Detect which cell encompasses the target text, then output its (X, Y) center coordinate. 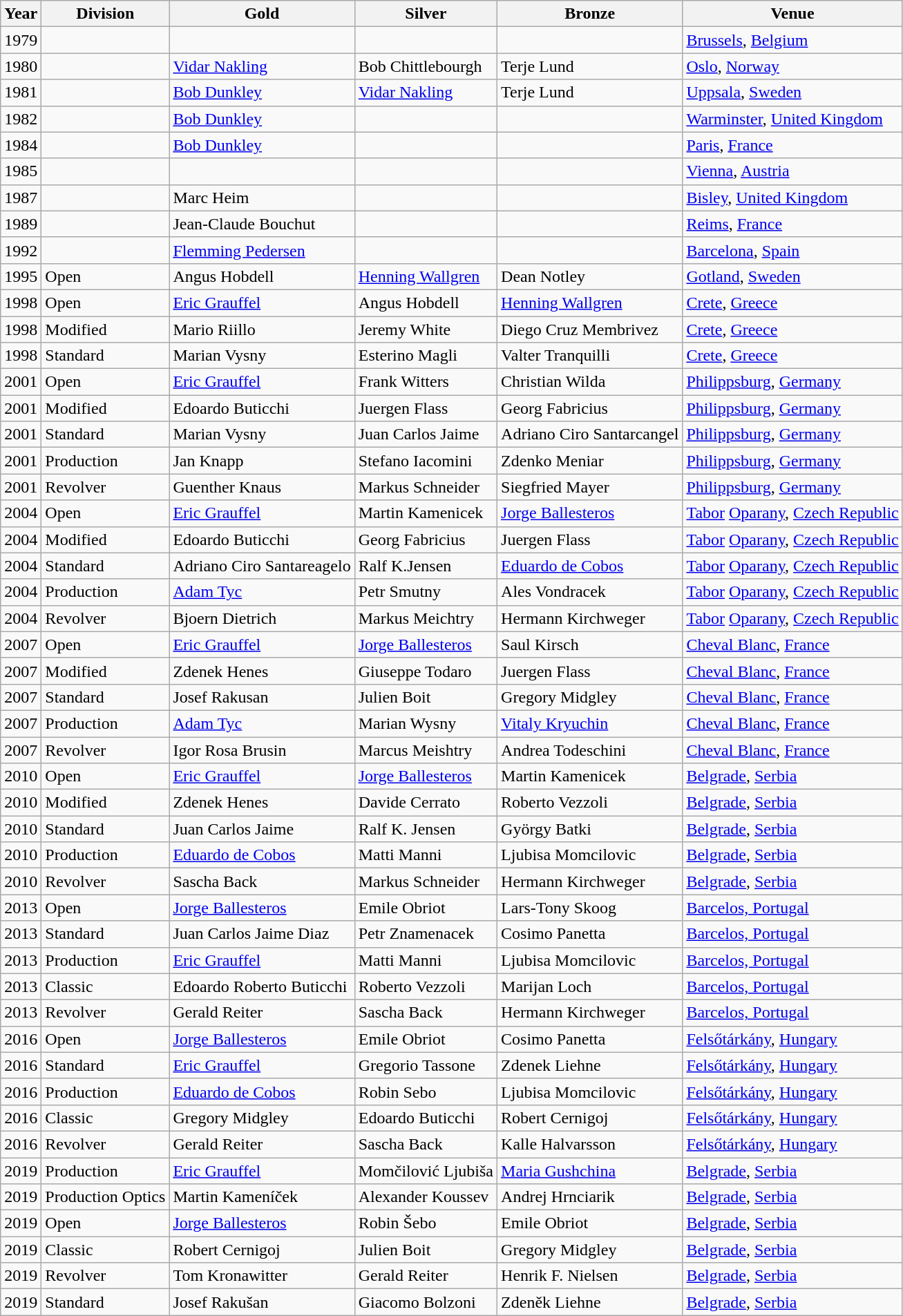
1979 (21, 40)
Robin Sebo (426, 1091)
Vienna, Austria (792, 171)
Mario Riillo (262, 330)
Juan Carlos Jaime Diaz (262, 934)
Gregorio Tassone (426, 1065)
Guenther Knaus (262, 487)
Bisley, United Kingdom (792, 198)
Diego Cruz Membrivez (590, 330)
1980 (21, 66)
Zdeněk Liehne (590, 1302)
1989 (21, 224)
Davide Cerrato (426, 803)
Bronze (590, 14)
György Batki (590, 829)
Robin Šebo (426, 1223)
Year (21, 14)
1984 (21, 145)
1992 (21, 250)
Ales Vondracek (590, 592)
Marcus Meishtry (426, 750)
Marijan Loch (590, 986)
Brussels, Belgium (792, 40)
Maria Gushchina (590, 1171)
1982 (21, 119)
Jeremy White (426, 330)
Andrej Hrnciarik (590, 1197)
Frank Witters (426, 382)
Warminster, United Kingdom (792, 119)
Bob Chittlebourgh (426, 66)
Siegfried Mayer (590, 487)
Petr Smutny (426, 592)
Edoardo Roberto Buticchi (262, 986)
Andrea Todeschini (590, 750)
Saul Kirsch (590, 645)
Giuseppe Todaro (426, 671)
Vitaly Kryuchin (590, 723)
Tom Kronawitter (262, 1276)
Momčilović Ljubiša (426, 1171)
Valter Tranquilli (590, 356)
Lars-Tony Skoog (590, 908)
Josef Rakušan (262, 1302)
Bjoern Dietrich (262, 618)
Stefano Iacomini (426, 461)
Gold (262, 14)
Jan Knapp (262, 461)
Oslo, Norway (792, 66)
Petr Znamenacek (426, 934)
Ralf K. Jensen (426, 829)
Esterino Magli (426, 356)
Josef Rakusan (262, 697)
Jean-Claude Bouchut (262, 224)
Flemming Pedersen (262, 250)
Gotland, Sweden (792, 276)
1985 (21, 171)
Barcelona, Spain (792, 250)
Uppsala, Sweden (792, 93)
Silver (426, 14)
Christian Wilda (590, 382)
Marian Wysny (426, 723)
Alexander Koussev (426, 1197)
Dean Notley (590, 276)
Kalle Halvarsson (590, 1144)
Igor Rosa Brusin (262, 750)
Adriano Ciro Santareagelo (262, 566)
1995 (21, 276)
1987 (21, 198)
Markus Meichtry (426, 618)
Ralf K.Jensen (426, 566)
Venue (792, 14)
Paris, France (792, 145)
Adriano Ciro Santarcangel (590, 435)
Zdenko Meniar (590, 461)
Giacomo Bolzoni (426, 1302)
1981 (21, 93)
Marc Heim (262, 198)
Division (105, 14)
Henrik F. Nielsen (590, 1276)
Martin Kameníček (262, 1197)
Production Optics (105, 1197)
Reims, France (792, 224)
Zdenek Liehne (590, 1065)
